Locate the cell with the specified text and output its (x, y) center coordinate. 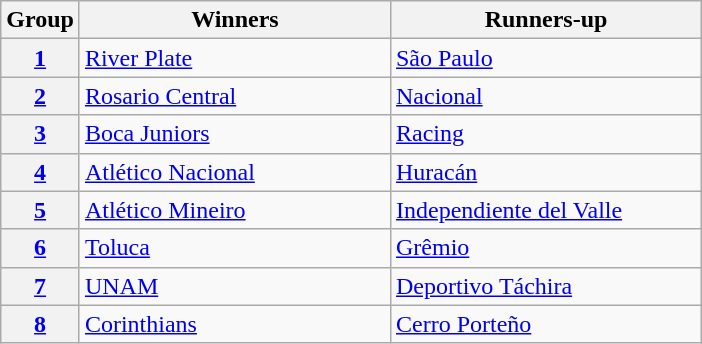
Cerro Porteño (546, 324)
Racing (546, 134)
Group (40, 20)
Rosario Central (234, 96)
5 (40, 210)
Nacional (546, 96)
7 (40, 286)
Toluca (234, 248)
8 (40, 324)
Atlético Mineiro (234, 210)
Independiente del Valle (546, 210)
Winners (234, 20)
3 (40, 134)
Huracán (546, 172)
River Plate (234, 58)
Atlético Nacional (234, 172)
Corinthians (234, 324)
UNAM (234, 286)
Runners-up (546, 20)
4 (40, 172)
6 (40, 248)
Deportivo Táchira (546, 286)
Grêmio (546, 248)
2 (40, 96)
1 (40, 58)
Boca Juniors (234, 134)
São Paulo (546, 58)
